From the cell containing the given text, extract its center point as (X, Y) coordinate. 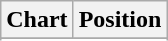
Chart (37, 20)
Position (120, 20)
